Return [X, Y] of the center of cell containing provided text 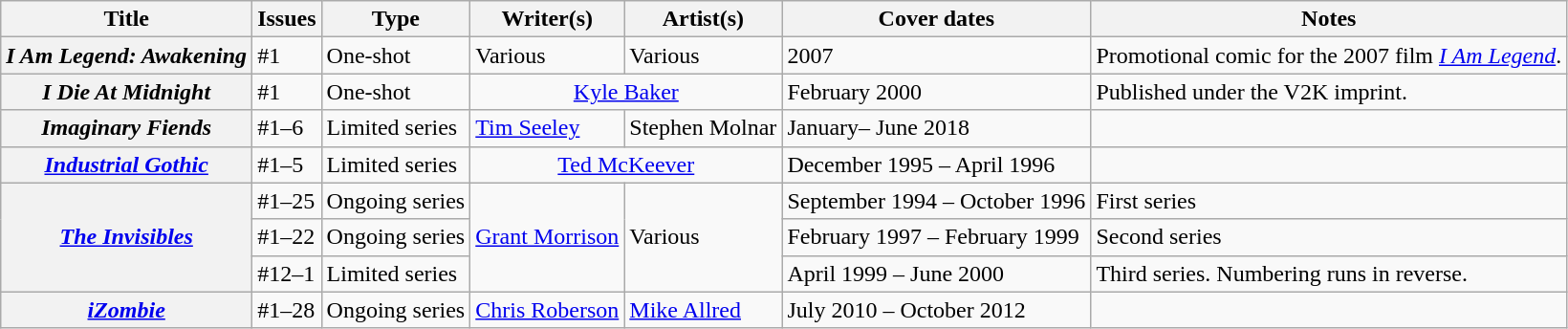
Kyle Baker [626, 92]
July 2010 – October 2012 [937, 310]
Cover dates [937, 19]
Second series [1329, 237]
Stephen Molnar [704, 128]
December 1995 – April 1996 [937, 164]
Chris Roberson [547, 310]
I Am Legend: Awakening [126, 55]
Published under the V2K imprint. [1329, 92]
I Die At Midnight [126, 92]
Artist(s) [704, 19]
Third series. Numbering runs in reverse. [1329, 274]
iZombie [126, 310]
Notes [1329, 19]
February 2000 [937, 92]
Industrial Gothic [126, 164]
Tim Seeley [547, 128]
Promotional comic for the 2007 film I Am Legend. [1329, 55]
#1–6 [287, 128]
Type [396, 19]
Mike Allred [704, 310]
Issues [287, 19]
#1–28 [287, 310]
Grant Morrison [547, 237]
April 1999 – June 2000 [937, 274]
#1–5 [287, 164]
First series [1329, 201]
Writer(s) [547, 19]
September 1994 – October 1996 [937, 201]
Ted McKeever [626, 164]
#12–1 [287, 274]
February 1997 – February 1999 [937, 237]
Imaginary Fiends [126, 128]
The Invisibles [126, 237]
#1–25 [287, 201]
2007 [937, 55]
#1–22 [287, 237]
Title [126, 19]
January– June 2018 [937, 128]
